Extract the (x, y) coordinate from the center of the cell holding the provided text.  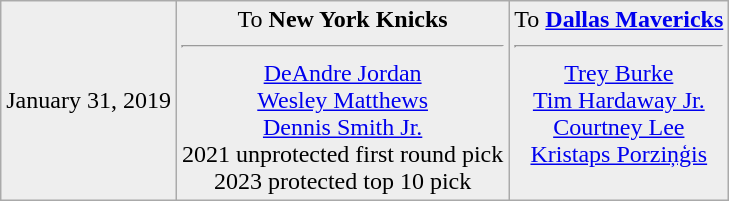
To Dallas MavericksTrey BurkeTim Hardaway Jr.Courtney LeeKristaps Porziņģis (619, 101)
January 31, 2019 (89, 101)
To New York KnicksDeAndre JordanWesley MatthewsDennis Smith Jr.2021 unprotected first round pick2023 protected top 10 pick (342, 101)
